For the text-containing cell, return its midpoint in [X, Y] coordinate format. 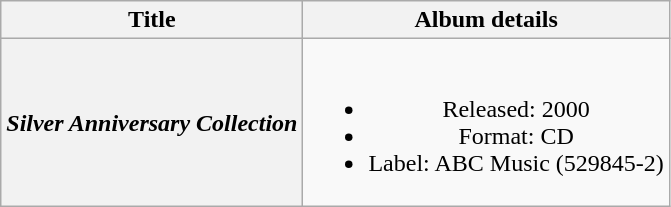
Silver Anniversary Collection [152, 122]
Title [152, 20]
Album details [486, 20]
Released: 2000Format: CDLabel: ABC Music (529845-2) [486, 122]
